Return the [x, y] coordinate for the center point of the cell that contains the specified text.  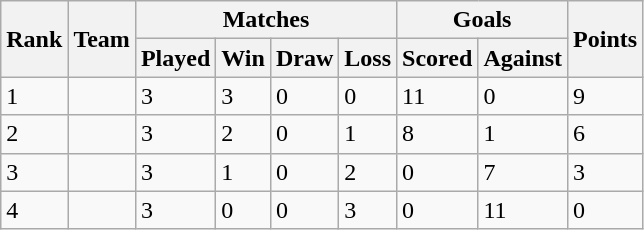
Win [244, 58]
Played [175, 58]
Rank [34, 39]
Against [523, 58]
Points [606, 39]
Scored [438, 58]
9 [606, 96]
Draw [304, 58]
Team [102, 39]
Matches [266, 20]
8 [438, 134]
6 [606, 134]
Loss [368, 58]
Goals [482, 20]
7 [523, 172]
4 [34, 210]
